Locate the cell with the specified text and output its (X, Y) center coordinate. 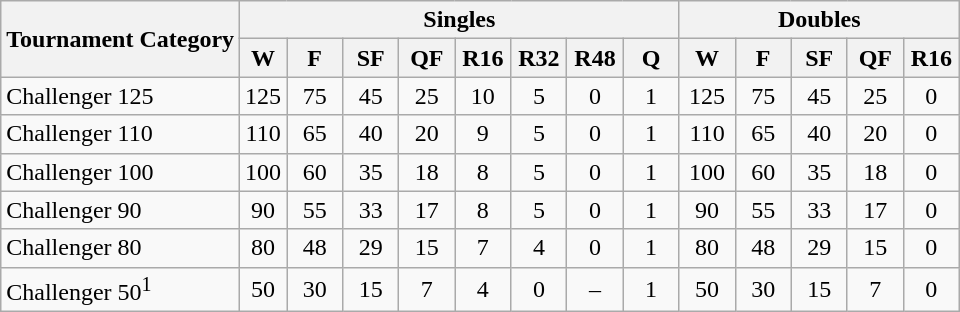
R32 (539, 58)
Tournament Category (120, 39)
10 (483, 96)
Challenger 125 (120, 96)
Doubles (819, 20)
Challenger 100 (120, 172)
Q (651, 58)
Challenger 110 (120, 134)
Challenger 90 (120, 210)
R48 (595, 58)
Challenger 501 (120, 290)
Singles (460, 20)
9 (483, 134)
Challenger 80 (120, 248)
– (595, 290)
